Pinpoint the cell where the given text exists, returning its [x, y] midpoint coordinate. 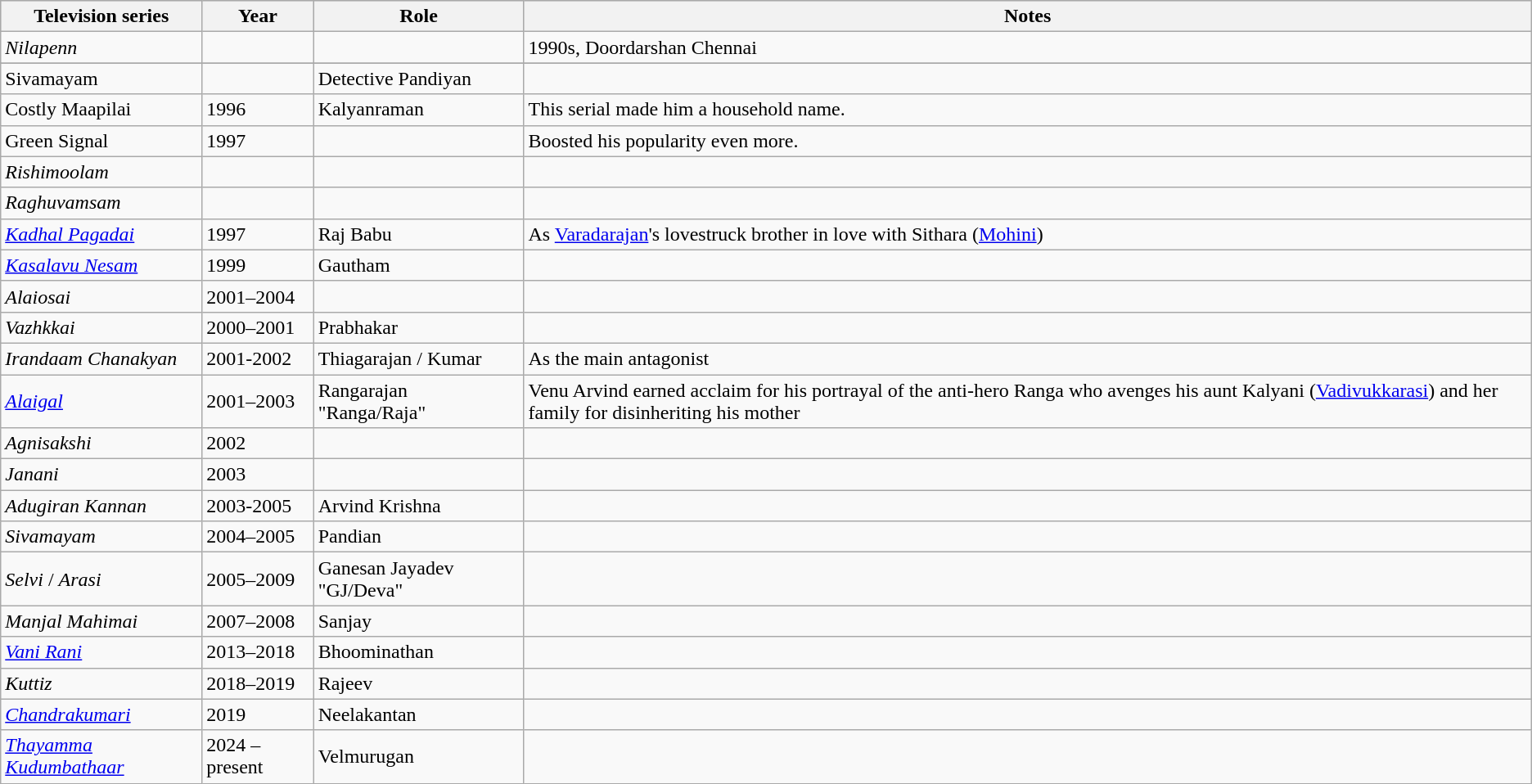
Kadhal Pagadai [101, 234]
Vani Rani [101, 652]
Role [419, 16]
2024 – present [258, 756]
2007–2008 [258, 621]
Agnisakshi [101, 444]
2003-2005 [258, 506]
Kalyanraman [419, 110]
Gautham [419, 265]
Alaigal [101, 401]
Detective Pandiyan [419, 79]
Alaiosai [101, 296]
Neelakantan [419, 714]
Janani [101, 475]
2001–2004 [258, 296]
Year [258, 16]
Television series [101, 16]
Raghuvamsam [101, 203]
Bhoominathan [419, 652]
2005–2009 [258, 579]
Rajeev [419, 683]
1999 [258, 265]
Chandrakumari [101, 714]
Green Signal [101, 141]
Kuttiz [101, 683]
Rangarajan "Ranga/Raja" [419, 401]
2001-2002 [258, 358]
Manjal Mahimai [101, 621]
2019 [258, 714]
Rishimoolam [101, 172]
1996 [258, 110]
1990s, Doordarshan Chennai [1028, 47]
Selvi / Arasi [101, 579]
Pandian [419, 537]
2002 [258, 444]
2004–2005 [258, 537]
Irandaam Chanakyan [101, 358]
This serial made him a household name. [1028, 110]
Vazhkkai [101, 327]
Adugiran Kannan [101, 506]
Notes [1028, 16]
Boosted his popularity even more. [1028, 141]
Costly Maapilai [101, 110]
Thayamma Kudumbathaar [101, 756]
2018–2019 [258, 683]
Velmurugan [419, 756]
Ganesan Jayadev "GJ/Deva" [419, 579]
Raj Babu [419, 234]
Thiagarajan / Kumar [419, 358]
As Varadarajan's lovestruck brother in love with Sithara (Mohini) [1028, 234]
As the main antagonist [1028, 358]
Prabhakar [419, 327]
2013–2018 [258, 652]
2003 [258, 475]
Kasalavu Nesam [101, 265]
2000–2001 [258, 327]
Sanjay [419, 621]
Nilapenn [101, 47]
2001–2003 [258, 401]
Arvind Krishna [419, 506]
